Identify which cell holds the provided text, then report its (x, y) central coordinate. 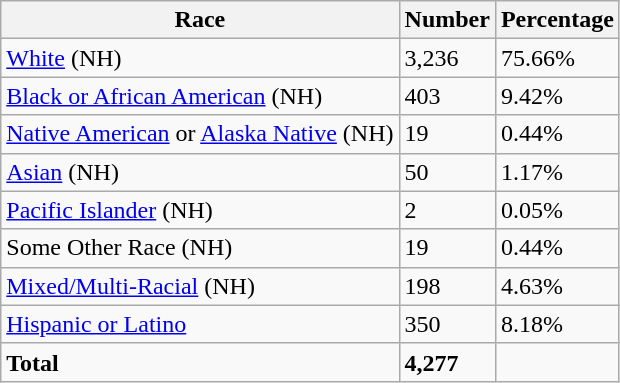
Percentage (557, 20)
50 (447, 172)
1.17% (557, 172)
403 (447, 96)
2 (447, 210)
Hispanic or Latino (200, 324)
Race (200, 20)
Total (200, 362)
Pacific Islander (NH) (200, 210)
Native American or Alaska Native (NH) (200, 134)
8.18% (557, 324)
Black or African American (NH) (200, 96)
White (NH) (200, 58)
75.66% (557, 58)
4.63% (557, 286)
Number (447, 20)
Some Other Race (NH) (200, 248)
3,236 (447, 58)
Asian (NH) (200, 172)
Mixed/Multi-Racial (NH) (200, 286)
350 (447, 324)
0.05% (557, 210)
4,277 (447, 362)
9.42% (557, 96)
198 (447, 286)
